Find where the given text appears and provide that cell's center as (x, y) coordinate. 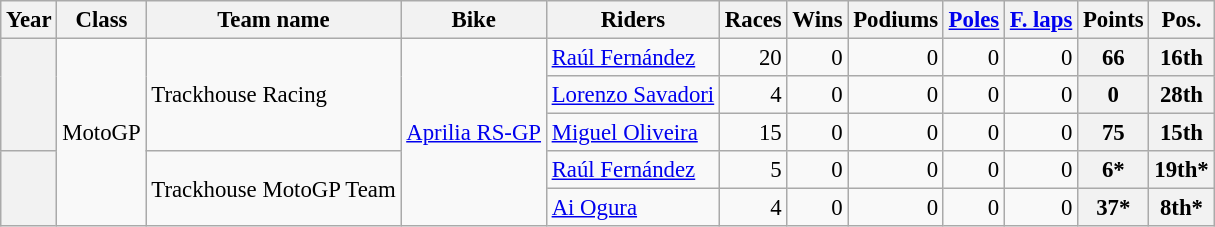
Trackhouse Racing (274, 96)
Bike (474, 20)
15 (754, 133)
Riders (632, 20)
Lorenzo Savadori (632, 95)
F. laps (1042, 20)
20 (754, 58)
Podiums (896, 20)
28th (1182, 95)
Team name (274, 20)
19th* (1182, 170)
Aprilia RS-GP (474, 133)
Races (754, 20)
Trackhouse MotoGP Team (274, 188)
Class (102, 20)
37* (1114, 208)
Ai Ogura (632, 208)
Year (29, 20)
MotoGP (102, 133)
16th (1182, 58)
Poles (974, 20)
66 (1114, 58)
15th (1182, 133)
6* (1114, 170)
Points (1114, 20)
5 (754, 170)
Pos. (1182, 20)
8th* (1182, 208)
Wins (818, 20)
Miguel Oliveira (632, 133)
75 (1114, 133)
